Provide the [X, Y] coordinate of the cell's center where the given text is located.  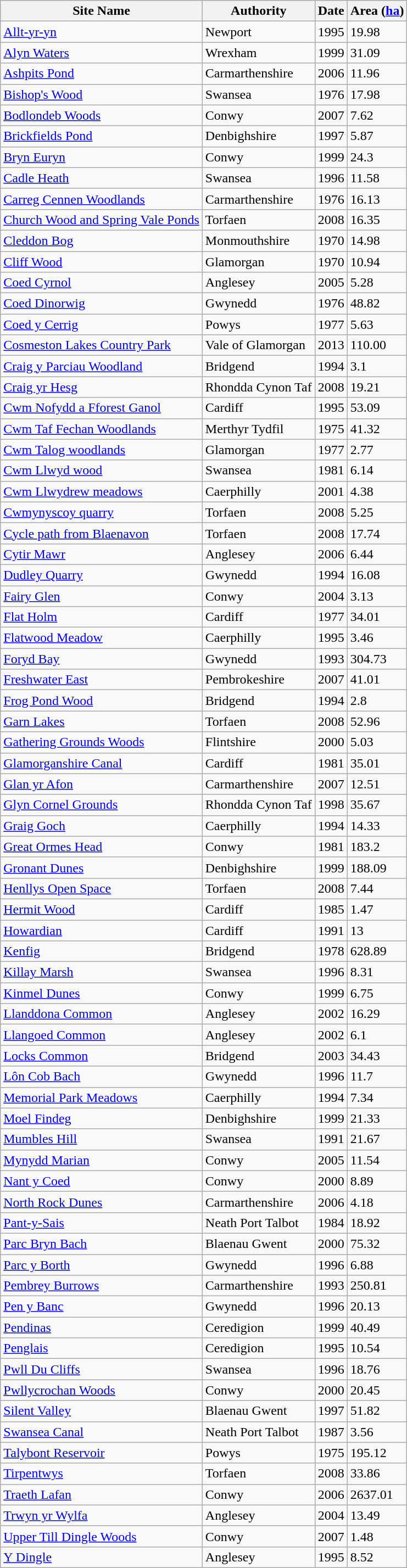
Swansea Canal [102, 1432]
24.3 [377, 157]
Wrexham [258, 53]
Newport [258, 32]
1998 [331, 805]
2003 [331, 1056]
628.89 [377, 951]
51.82 [377, 1411]
Site Name [102, 11]
Nant y Coed [102, 1181]
16.13 [377, 199]
5.87 [377, 136]
Parc Bryn Bach [102, 1244]
33.86 [377, 1474]
18.76 [377, 1369]
Parc y Borth [102, 1264]
41.32 [377, 429]
Trwyn yr Wylfa [102, 1515]
5.63 [377, 324]
Upper Till Dingle Woods [102, 1536]
250.81 [377, 1286]
2637.01 [377, 1494]
16.08 [377, 575]
13.49 [377, 1515]
Gathering Grounds Woods [102, 742]
16.35 [377, 220]
6.75 [377, 993]
1.48 [377, 1536]
North Rock Dunes [102, 1202]
Henllys Open Space [102, 888]
Cwm Talog woodlands [102, 450]
Area (ha) [377, 11]
Bishop's Wood [102, 94]
20.13 [377, 1307]
17.98 [377, 94]
Llangoed Common [102, 1035]
Bryn Euryn [102, 157]
12.51 [377, 784]
Lôn Cob Bach [102, 1077]
Glyn Cornel Grounds [102, 805]
Tirpentwys [102, 1474]
Cadle Heath [102, 178]
35.01 [377, 763]
35.67 [377, 805]
Y Dingle [102, 1557]
Memorial Park Meadows [102, 1097]
Cytir Mawr [102, 554]
75.32 [377, 1244]
2.77 [377, 450]
Vale of Glamorgan [258, 345]
Pant-y-Sais [102, 1223]
5.28 [377, 283]
110.00 [377, 345]
3.13 [377, 596]
Coed Cyrnol [102, 283]
Monmouthshire [258, 240]
18.92 [377, 1223]
41.01 [377, 680]
Coed y Cerrig [102, 324]
Mumbles Hill [102, 1139]
Pwllycrochan Woods [102, 1390]
20.45 [377, 1390]
16.29 [377, 1014]
Killay Marsh [102, 972]
Carreg Cennen Woodlands [102, 199]
Brickfields Pond [102, 136]
21.33 [377, 1118]
Church Wood and Spring Vale Ponds [102, 220]
Howardian [102, 931]
Mynydd Marian [102, 1160]
53.09 [377, 408]
13 [377, 931]
6.88 [377, 1264]
11.58 [377, 178]
Alyn Waters [102, 53]
Fairy Glen [102, 596]
6.1 [377, 1035]
Pendinas [102, 1328]
5.03 [377, 742]
7.62 [377, 115]
17.74 [377, 533]
1987 [331, 1432]
2013 [331, 345]
Authority [258, 11]
34.43 [377, 1056]
11.7 [377, 1077]
Pwll Du Cliffs [102, 1369]
1978 [331, 951]
4.18 [377, 1202]
304.73 [377, 659]
2.8 [377, 701]
6.14 [377, 471]
6.44 [377, 554]
Cwm Llwydrew meadows [102, 491]
31.09 [377, 53]
52.96 [377, 721]
21.67 [377, 1139]
8.52 [377, 1557]
Locks Common [102, 1056]
11.54 [377, 1160]
10.54 [377, 1348]
Cleddon Bog [102, 240]
Kinmel Dunes [102, 993]
188.09 [377, 867]
Hermit Wood [102, 909]
Pembrokeshire [258, 680]
Flatwood Meadow [102, 638]
Coed Dinorwig [102, 304]
2001 [331, 491]
10.94 [377, 262]
Frog Pond Wood [102, 701]
11.96 [377, 74]
48.82 [377, 304]
Cwmynyscoy quarry [102, 512]
Flintshire [258, 742]
34.01 [377, 617]
Cwm Llwyd wood [102, 471]
Gronant Dunes [102, 867]
Pen y Banc [102, 1307]
40.49 [377, 1328]
Traeth Lafan [102, 1494]
3.46 [377, 638]
Glan yr Afon [102, 784]
Moel Findeg [102, 1118]
Bodlondeb Woods [102, 115]
Graig Goch [102, 826]
5.25 [377, 512]
Garn Lakes [102, 721]
Freshwater East [102, 680]
Craig y Parciau Woodland [102, 366]
Great Ormes Head [102, 847]
195.12 [377, 1453]
Cwm Taf Fechan Woodlands [102, 429]
Ashpits Pond [102, 74]
Pembrey Burrows [102, 1286]
Penglais [102, 1348]
Silent Valley [102, 1411]
Cycle path from Blaenavon [102, 533]
3.1 [377, 366]
7.44 [377, 888]
19.98 [377, 32]
Talybont Reservoir [102, 1453]
1.47 [377, 909]
Cwm Nofydd a Fforest Ganol [102, 408]
8.89 [377, 1181]
Glamorganshire Canal [102, 763]
Allt-yr-yn [102, 32]
7.34 [377, 1097]
19.21 [377, 387]
Date [331, 11]
Flat Holm [102, 617]
Foryd Bay [102, 659]
Merthyr Tydfil [258, 429]
Dudley Quarry [102, 575]
4.38 [377, 491]
Craig yr Hesg [102, 387]
Llanddona Common [102, 1014]
Cliff Wood [102, 262]
8.31 [377, 972]
183.2 [377, 847]
1984 [331, 1223]
Kenfig [102, 951]
14.98 [377, 240]
14.33 [377, 826]
1985 [331, 909]
Cosmeston Lakes Country Park [102, 345]
3.56 [377, 1432]
